Identify which cell holds the provided text, then report its [x, y] central coordinate. 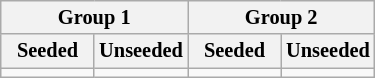
Group 2 [282, 17]
Group 1 [94, 17]
